Determine the [x, y] coordinate at the center of the cell enclosing the given text.  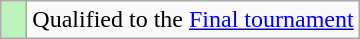
Qualified to the Final tournament [193, 20]
